Find where the given text appears and provide that cell's center as (X, Y) coordinate. 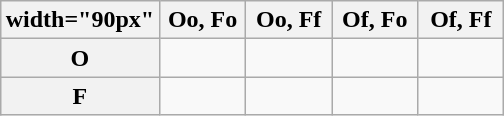
F (80, 96)
Of, Fo (375, 20)
O (80, 58)
Oo, Fo (203, 20)
Oo, Ff (289, 20)
width="90px" (80, 20)
Of, Ff (461, 20)
